Return the [X, Y] coordinate for the center point of the cell that contains the specified text.  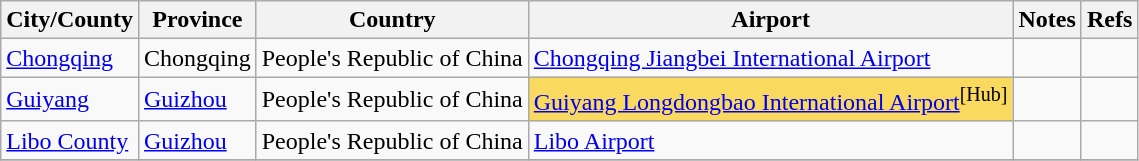
Refs [1109, 20]
Guiyang Longdongbao International Airport[Hub] [770, 100]
Libo Airport [770, 140]
Chongqing Jiangbei International Airport [770, 58]
Airport [770, 20]
Province [197, 20]
Country [392, 20]
Notes [1047, 20]
Guiyang [70, 100]
City/County [70, 20]
Libo County [70, 140]
